Return the (X, Y) coordinate for the center point of the cell that contains the specified text.  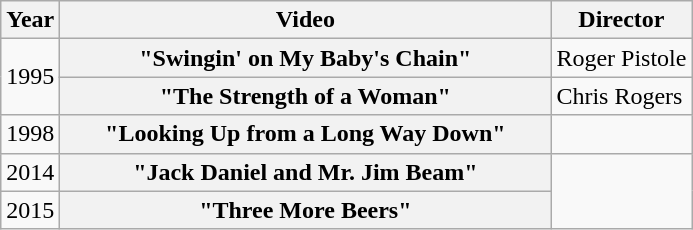
1998 (30, 134)
1995 (30, 77)
Year (30, 20)
2015 (30, 210)
Chris Rogers (622, 96)
"Looking Up from a Long Way Down" (306, 134)
Director (622, 20)
"Three More Beers" (306, 210)
2014 (30, 172)
"Jack Daniel and Mr. Jim Beam" (306, 172)
"The Strength of a Woman" (306, 96)
"Swingin' on My Baby's Chain" (306, 58)
Video (306, 20)
Roger Pistole (622, 58)
